Detect which cell encompasses the target text, then output its [x, y] center coordinate. 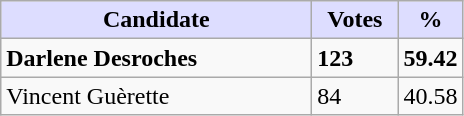
123 [355, 58]
Candidate [156, 20]
Darlene Desroches [156, 58]
40.58 [430, 96]
Votes [355, 20]
% [430, 20]
Vincent Guèrette [156, 96]
84 [355, 96]
59.42 [430, 58]
